For the text-containing cell, return its midpoint in (x, y) coordinate format. 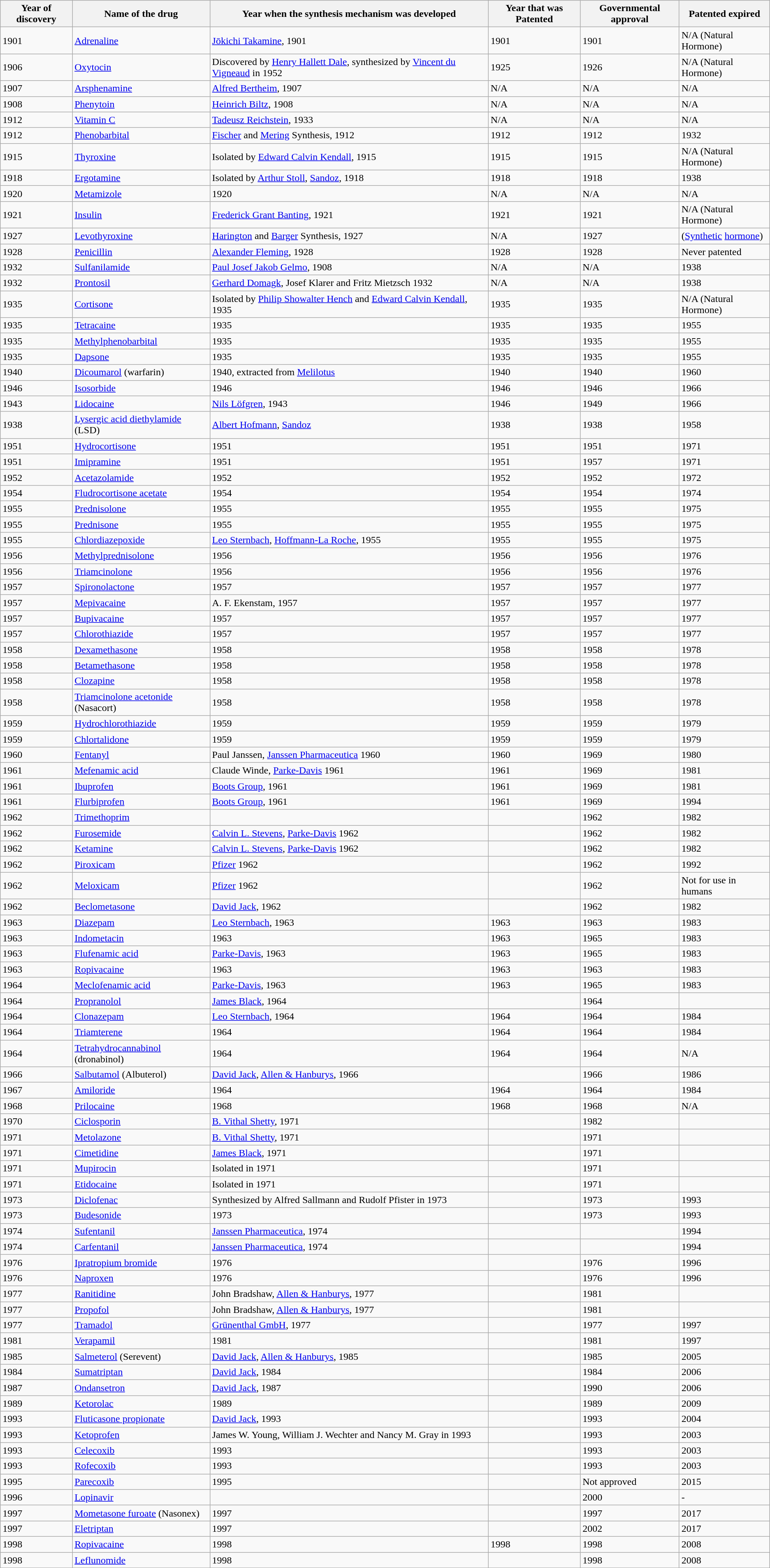
1925 (534, 67)
Ketorolac (141, 1403)
Leo Sternbach, 1964 (349, 1016)
Bupivacaine (141, 618)
Fluticasone propionate (141, 1419)
Hydrocortisone (141, 446)
Tetrahydrocannabinol (dronabinol) (141, 1053)
Betamethasone (141, 665)
Claude Winde, Parke-Davis 1961 (349, 770)
Imipramine (141, 462)
Vitamin C (141, 120)
James W. Young, William J. Wechter and Nancy M. Gray in 1993 (349, 1435)
Lopinavir (141, 1497)
Fludrocortisone acetate (141, 493)
Year that was Patented (534, 14)
Meclofenamic acid (141, 985)
Synthesized by Alfred Sallmann and Rudolf Pfister in 1973 (349, 1200)
James Black, 1971 (349, 1153)
2005 (724, 1357)
2004 (724, 1419)
Frederick Grant Banting, 1921 (349, 215)
2002 (630, 1529)
Year when the synthesis mechanism was developed (349, 14)
Dapsone (141, 357)
Isosorbide (141, 388)
Patented expired (724, 14)
Chlortalidone (141, 739)
Paul Janssen, Janssen Pharmaceutica 1960 (349, 755)
Salmeterol (Serevent) (141, 1357)
Flurbiprofen (141, 802)
Spironolactone (141, 587)
James Black, 1964 (349, 1001)
Penicillin (141, 251)
Cortisone (141, 304)
Mometasone furoate (Nasonex) (141, 1513)
(Synthetic hormone) (724, 236)
Heinrich Biltz, 1908 (349, 104)
Dexamethasone (141, 650)
Propofol (141, 1310)
Governmental approval (630, 14)
1943 (36, 404)
Tadeusz Reichstein, 1933 (349, 120)
Sumatriptan (141, 1372)
Chlordiazepoxide (141, 540)
Isolated by Philip Showalter Hench and Edward Calvin Kendall, 1935 (349, 304)
Clozapine (141, 681)
Ibuprofen (141, 786)
Metamizole (141, 193)
Verapamil (141, 1341)
Tetracaine (141, 325)
David Jack, 1984 (349, 1372)
Ondansetron (141, 1388)
Isolated by Arthur Stoll, Sandoz, 1918 (349, 178)
Acetazolamide (141, 477)
Propranolol (141, 1001)
Gerhard Domagk, Josef Klarer and Fritz Mietzsch 1932 (349, 283)
Albert Hofmann, Sandoz (349, 425)
Alexander Fleming, 1928 (349, 251)
Arsphenamine (141, 88)
Jōkichi Takamine, 1901 (349, 40)
Not approved (630, 1482)
Amiloride (141, 1090)
Ipratropium bromide (141, 1262)
Methylphenobarbital (141, 341)
Insulin (141, 215)
Oxytocin (141, 67)
Diclofenac (141, 1200)
Sufentanil (141, 1231)
Thyroxine (141, 156)
Parecoxib (141, 1482)
Clonazepam (141, 1016)
1906 (36, 67)
David Jack, 1993 (349, 1419)
Prednisolone (141, 509)
Beclometasone (141, 907)
Eletriptan (141, 1529)
Isolated by Edward Calvin Kendall, 1915 (349, 156)
Diazepam (141, 922)
Adrenaline (141, 40)
Fischer and Mering Synthesis, 1912 (349, 135)
- (724, 1497)
Etidocaine (141, 1184)
Indometacin (141, 938)
Chlorothiazide (141, 634)
2000 (630, 1497)
Methylprednisolone (141, 556)
Carfentanil (141, 1247)
Triamcinolone (141, 571)
1940, extracted from Melilotus (349, 372)
David Jack, 1987 (349, 1388)
Metolazone (141, 1137)
1972 (724, 477)
Ciclosporin (141, 1122)
Leo Sternbach, Hoffmann-La Roche, 1955 (349, 540)
1970 (36, 1122)
Not for use in humans (724, 885)
Hydrochlorothiazide (141, 723)
A. F. Ekenstam, 1957 (349, 603)
Phenytoin (141, 104)
1990 (630, 1388)
Dicoumarol (warfarin) (141, 372)
Ketamine (141, 849)
Rofecoxib (141, 1466)
David Jack, Allen & Hanburys, 1985 (349, 1357)
Flufenamic acid (141, 954)
Grünenthal GmbH, 1977 (349, 1325)
Harington and Barger Synthesis, 1927 (349, 236)
1987 (36, 1388)
2015 (724, 1482)
Lidocaine (141, 404)
1949 (630, 404)
Levothyroxine (141, 236)
Mepivacaine (141, 603)
Mupirocin (141, 1168)
Ketoprofen (141, 1435)
Phenobarbital (141, 135)
Prednisone (141, 525)
Ergotamine (141, 178)
Alfred Bertheim, 1907 (349, 88)
1967 (36, 1090)
Year of discovery (36, 14)
Paul Josef Jakob Gelmo, 1908 (349, 267)
Fentanyl (141, 755)
Triamterene (141, 1032)
1980 (724, 755)
Trimethoprim (141, 818)
Never patented (724, 251)
Leo Sternbach, 1963 (349, 922)
Discovered by Henry Hallett Dale, synthesized by Vincent du Vigneaud in 1952 (349, 67)
Piroxicam (141, 864)
Meloxicam (141, 885)
Leflunomide (141, 1560)
Celecoxib (141, 1450)
Budesonide (141, 1215)
Cimetidine (141, 1153)
2009 (724, 1403)
1986 (724, 1075)
Sulfanilamide (141, 267)
Triamcinolone acetonide (Nasacort) (141, 702)
David Jack, 1962 (349, 907)
Prilocaine (141, 1106)
Mefenamic acid (141, 770)
1926 (630, 67)
Prontosil (141, 283)
Salbutamol (Albuterol) (141, 1075)
David Jack, Allen & Hanburys, 1966 (349, 1075)
1908 (36, 104)
1907 (36, 88)
Furosemide (141, 833)
Nils Löfgren, 1943 (349, 404)
Ranitidine (141, 1294)
Tramadol (141, 1325)
Naproxen (141, 1278)
1992 (724, 864)
Name of the drug (141, 14)
Lysergic acid diethylamide (LSD) (141, 425)
